Locate the cell with the specified text and output its [X, Y] center coordinate. 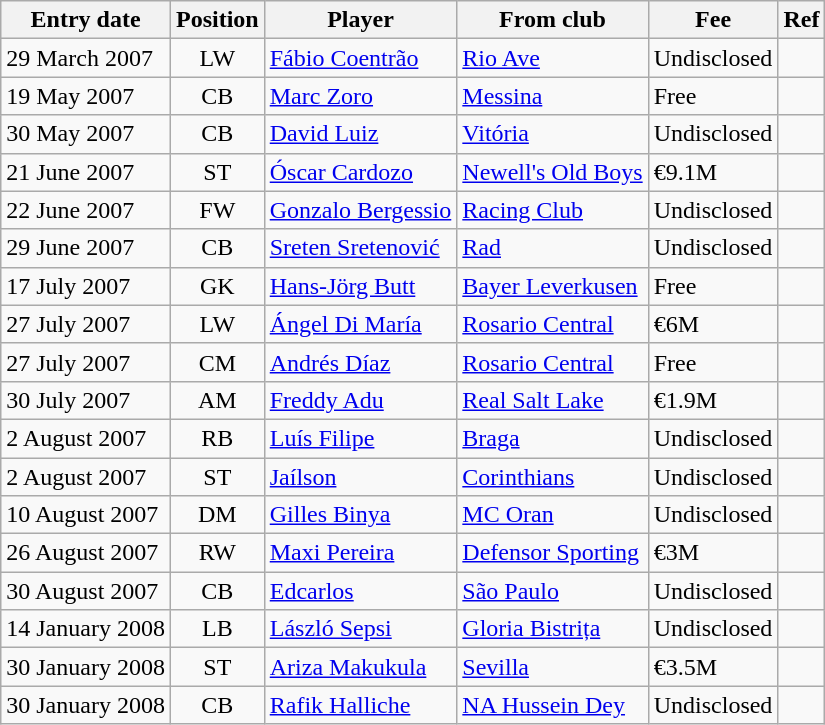
Rio Ave [552, 58]
29 June 2007 [86, 248]
€6M [713, 324]
€1.9M [713, 400]
€9.1M [713, 172]
30 August 2007 [86, 591]
Maxi Pereira [360, 553]
14 January 2008 [86, 629]
László Sepsi [360, 629]
19 May 2007 [86, 96]
Luís Filipe [360, 438]
Sevilla [552, 667]
Corinthians [552, 477]
Freddy Adu [360, 400]
Ariza Makukula [360, 667]
Gonzalo Bergessio [360, 210]
Jaílson [360, 477]
22 June 2007 [86, 210]
Racing Club [552, 210]
10 August 2007 [86, 515]
GK [217, 286]
Óscar Cardozo [360, 172]
21 June 2007 [86, 172]
Rafik Halliche [360, 705]
David Luiz [360, 134]
26 August 2007 [86, 553]
Real Salt Lake [552, 400]
CM [217, 362]
Sreten Sretenović [360, 248]
17 July 2007 [86, 286]
Marc Zoro [360, 96]
Entry date [86, 20]
€3.5M [713, 667]
Fee [713, 20]
Gilles Binya [360, 515]
RB [217, 438]
Position [217, 20]
Defensor Sporting [552, 553]
LB [217, 629]
Fábio Coentrão [360, 58]
Newell's Old Boys [552, 172]
DM [217, 515]
AM [217, 400]
São Paulo [552, 591]
From club [552, 20]
29 March 2007 [86, 58]
30 May 2007 [86, 134]
Hans-Jörg Butt [360, 286]
€3M [713, 553]
RW [217, 553]
Gloria Bistrița [552, 629]
30 July 2007 [86, 400]
Vitória [552, 134]
Braga [552, 438]
Messina [552, 96]
Edcarlos [360, 591]
MC Oran [552, 515]
Bayer Leverkusen [552, 286]
Ángel Di María [360, 324]
FW [217, 210]
Rad [552, 248]
Ref [802, 20]
Player [360, 20]
NA Hussein Dey [552, 705]
Andrés Díaz [360, 362]
